Capture the cell that displays the provided text and extract its [x, y] central coordinate. 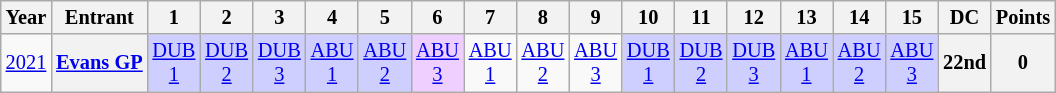
Points [1023, 17]
0 [1023, 63]
Year [26, 17]
7 [490, 17]
DC [964, 17]
15 [912, 17]
11 [702, 17]
2021 [26, 63]
2 [226, 17]
5 [384, 17]
22nd [964, 63]
8 [544, 17]
9 [596, 17]
1 [174, 17]
14 [860, 17]
4 [332, 17]
6 [438, 17]
10 [648, 17]
3 [280, 17]
12 [754, 17]
Evans GP [99, 63]
13 [806, 17]
Entrant [99, 17]
